Find where the given text appears and provide that cell's center as (X, Y) coordinate. 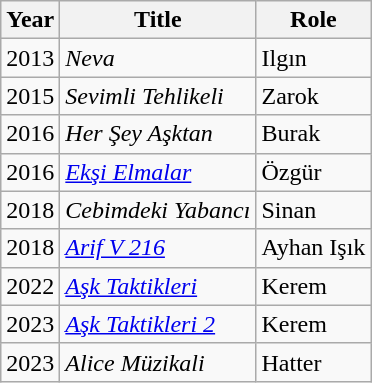
Role (314, 20)
Özgür (314, 172)
Burak (314, 134)
Aşk Taktikleri (158, 286)
Aşk Taktikleri 2 (158, 324)
Title (158, 20)
Ekşi Elmalar (158, 172)
Cebimdeki Yabancı (158, 210)
Ilgın (314, 58)
Sinan (314, 210)
2013 (30, 58)
2015 (30, 96)
Year (30, 20)
Ayhan Işık (314, 248)
Hatter (314, 362)
Arif V 216 (158, 248)
Zarok (314, 96)
2022 (30, 286)
Neva (158, 58)
Her Şey Aşktan (158, 134)
Sevimli Tehlikeli (158, 96)
Alice Müzikali (158, 362)
